Detect which cell encompasses the target text, then output its (x, y) center coordinate. 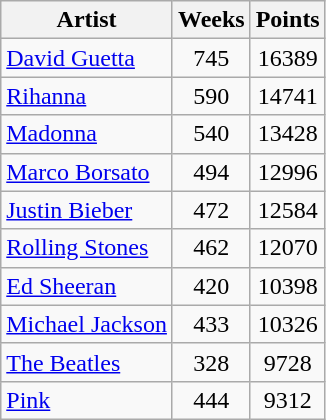
David Guetta (87, 58)
12996 (288, 172)
Rihanna (87, 96)
Rolling Stones (87, 248)
472 (211, 210)
Madonna (87, 134)
Marco Borsato (87, 172)
540 (211, 134)
433 (211, 324)
494 (211, 172)
10326 (288, 324)
13428 (288, 134)
16389 (288, 58)
The Beatles (87, 362)
9728 (288, 362)
420 (211, 286)
Weeks (211, 20)
Pink (87, 400)
Ed Sheeran (87, 286)
Justin Bieber (87, 210)
Artist (87, 20)
12070 (288, 248)
328 (211, 362)
12584 (288, 210)
14741 (288, 96)
10398 (288, 286)
444 (211, 400)
Points (288, 20)
9312 (288, 400)
590 (211, 96)
462 (211, 248)
745 (211, 58)
Michael Jackson (87, 324)
